Identify which cell holds the provided text, then report its [x, y] central coordinate. 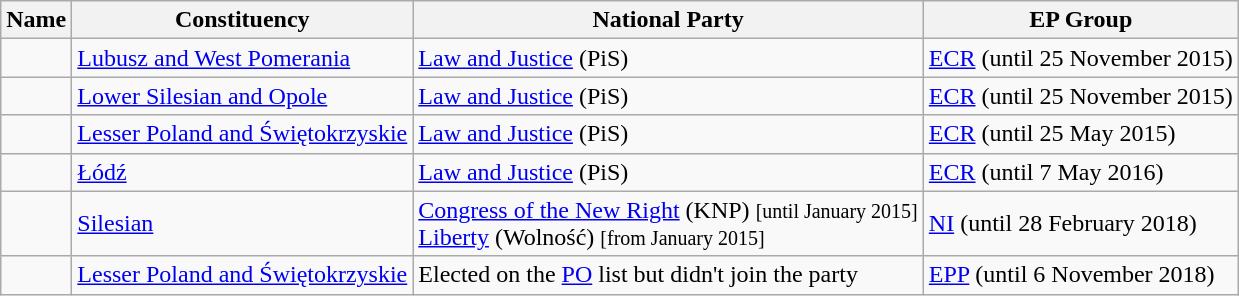
Congress of the New Right (KNP) [until January 2015] Liberty (Wolność) [from January 2015] [668, 224]
NI (until 28 February 2018) [1080, 224]
Łódź [242, 172]
Lubusz and West Pomerania [242, 58]
ECR (until 25 May 2015) [1080, 134]
EPP (until 6 November 2018) [1080, 275]
Silesian [242, 224]
Elected on the PO list but didn't join the party [668, 275]
Constituency [242, 20]
National Party [668, 20]
Name [36, 20]
Lower Silesian and Opole [242, 96]
EP Group [1080, 20]
ECR (until 7 May 2016) [1080, 172]
